Locate the cell with the specified text and output its [X, Y] center coordinate. 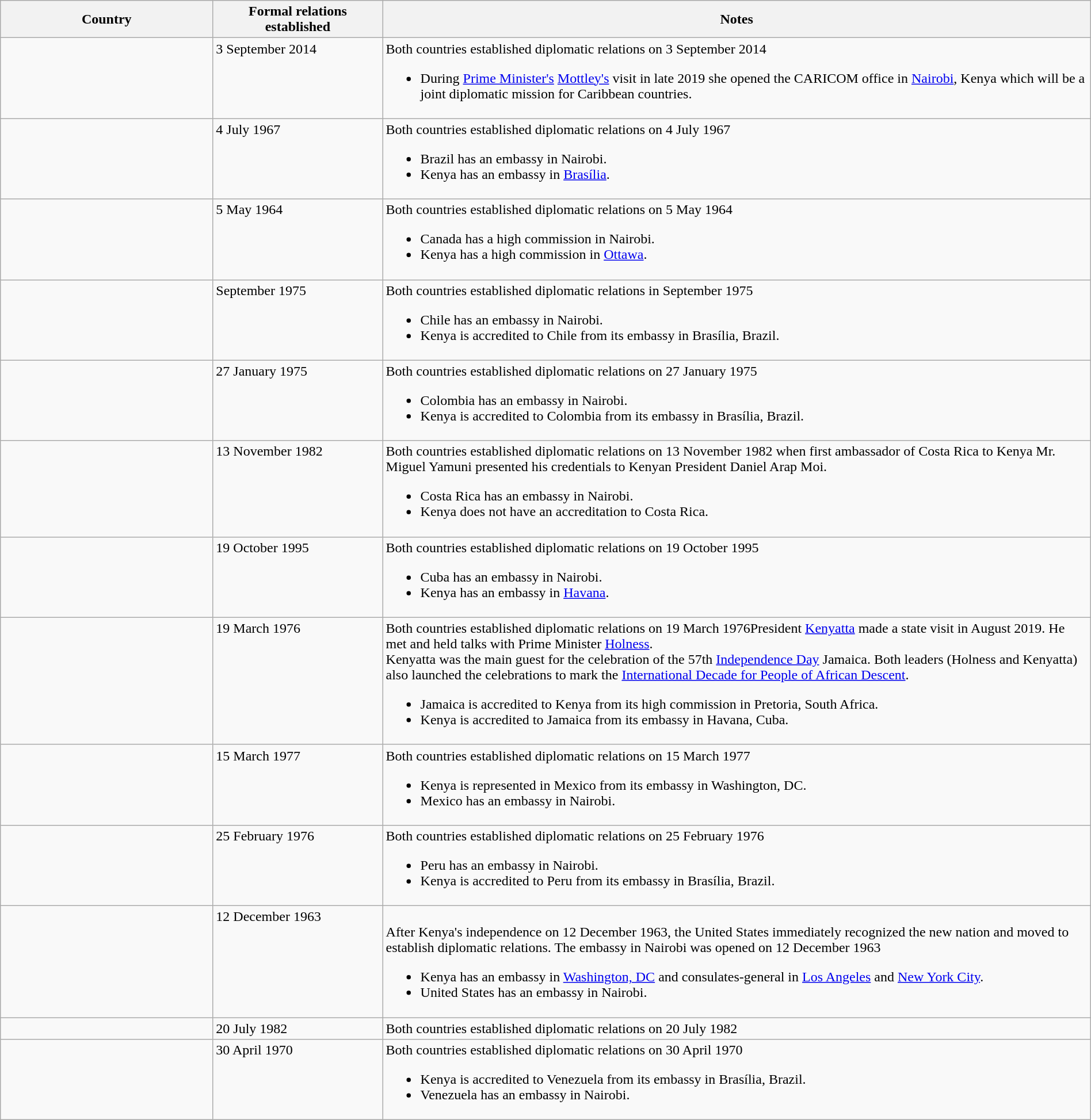
27 January 1975 [298, 400]
30 April 1970 [298, 1080]
20 July 1982 [298, 1028]
Both countries established diplomatic relations on 19 October 1995Cuba has an embassy in Nairobi.Kenya has an embassy in Havana. [737, 577]
19 October 1995 [298, 577]
Formal relations established [298, 20]
12 December 1963 [298, 961]
4 July 1967 [298, 159]
3 September 2014 [298, 78]
Notes [737, 20]
5 May 1964 [298, 239]
September 1975 [298, 320]
25 February 1976 [298, 865]
15 March 1977 [298, 785]
19 March 1976 [298, 681]
Both countries established diplomatic relations on 20 July 1982 [737, 1028]
Both countries established diplomatic relations on 4 July 1967Brazil has an embassy in Nairobi.Kenya has an embassy in Brasília. [737, 159]
13 November 1982 [298, 489]
Country [107, 20]
Both countries established diplomatic relations on 5 May 1964Canada has a high commission in Nairobi.Kenya has a high commission in Ottawa. [737, 239]
